Return the [x, y] coordinate for the center point of the cell that contains the specified text.  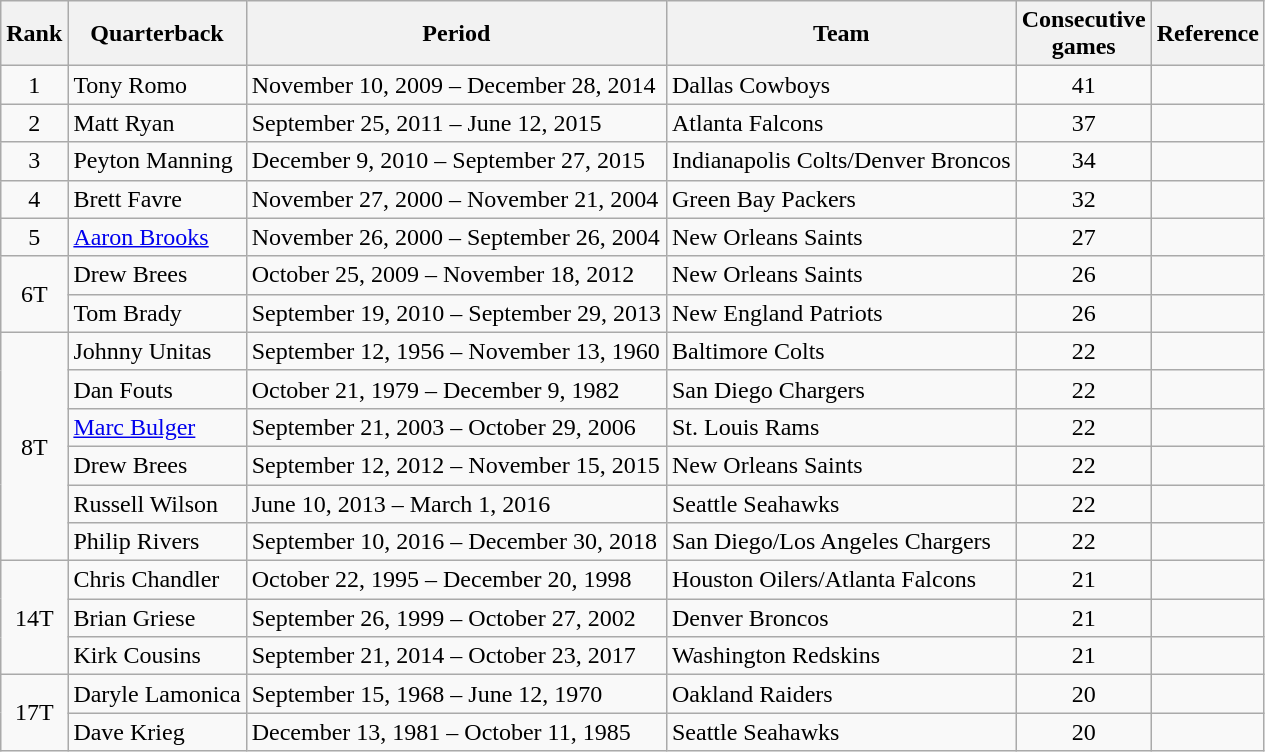
November 10, 2009 – December 28, 2014 [456, 85]
September 15, 1968 – June 12, 1970 [456, 694]
Atlanta Falcons [841, 123]
Daryle Lamonica [157, 694]
September 12, 1956 – November 13, 1960 [456, 351]
Houston Oilers/Atlanta Falcons [841, 580]
Denver Broncos [841, 618]
November 26, 2000 – September 26, 2004 [456, 237]
September 21, 2003 – October 29, 2006 [456, 427]
September 19, 2010 – September 29, 2013 [456, 313]
Period [456, 34]
37 [1084, 123]
December 13, 1981 – October 11, 1985 [456, 732]
14T [34, 618]
September 12, 2012 – November 15, 2015 [456, 465]
2 [34, 123]
November 27, 2000 – November 21, 2004 [456, 199]
Reference [1208, 34]
Green Bay Packers [841, 199]
Johnny Unitas [157, 351]
Baltimore Colts [841, 351]
New England Patriots [841, 313]
Dallas Cowboys [841, 85]
October 22, 1995 – December 20, 1998 [456, 580]
Chris Chandler [157, 580]
Tom Brady [157, 313]
Quarterback [157, 34]
St. Louis Rams [841, 427]
6T [34, 294]
5 [34, 237]
September 21, 2014 – October 23, 2017 [456, 656]
Marc Bulger [157, 427]
September 26, 1999 – October 27, 2002 [456, 618]
Consecutivegames [1084, 34]
San Diego Chargers [841, 389]
September 25, 2011 – June 12, 2015 [456, 123]
Brett Favre [157, 199]
Tony Romo [157, 85]
Matt Ryan [157, 123]
Brian Griese [157, 618]
41 [1084, 85]
4 [34, 199]
Rank [34, 34]
32 [1084, 199]
San Diego/Los Angeles Chargers [841, 542]
27 [1084, 237]
Russell Wilson [157, 503]
Oakland Raiders [841, 694]
September 10, 2016 – December 30, 2018 [456, 542]
Aaron Brooks [157, 237]
1 [34, 85]
Philip Rivers [157, 542]
October 25, 2009 – November 18, 2012 [456, 275]
17T [34, 713]
8T [34, 446]
June 10, 2013 – March 1, 2016 [456, 503]
Indianapolis Colts/Denver Broncos [841, 161]
Team [841, 34]
34 [1084, 161]
Kirk Cousins [157, 656]
Dave Krieg [157, 732]
Dan Fouts [157, 389]
December 9, 2010 – September 27, 2015 [456, 161]
October 21, 1979 – December 9, 1982 [456, 389]
3 [34, 161]
Washington Redskins [841, 656]
Peyton Manning [157, 161]
